From the cell containing the given text, extract its center point as (X, Y) coordinate. 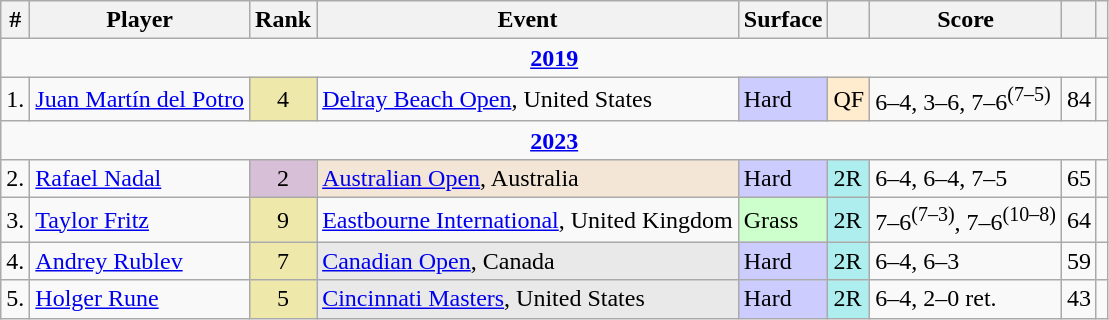
6–4, 6–3 (966, 261)
2019 (554, 58)
43 (1078, 299)
64 (1078, 220)
QF (849, 100)
5. (16, 299)
4. (16, 261)
2023 (554, 140)
Grass (783, 220)
2. (16, 178)
6–4, 2–0 ret. (966, 299)
Rafael Nadal (140, 178)
1. (16, 100)
# (16, 20)
Surface (783, 20)
3. (16, 220)
59 (1078, 261)
4 (284, 100)
Rank (284, 20)
6–4, 6–4, 7–5 (966, 178)
Player (140, 20)
Cincinnati Masters, United States (528, 299)
Juan Martín del Potro (140, 100)
Delray Beach Open, United States (528, 100)
9 (284, 220)
Event (528, 20)
84 (1078, 100)
Eastbourne International, United Kingdom (528, 220)
Australian Open, Australia (528, 178)
5 (284, 299)
Canadian Open, Canada (528, 261)
Score (966, 20)
2 (284, 178)
Andrey Rublev (140, 261)
7–6(7–3), 7–6(10–8) (966, 220)
65 (1078, 178)
Taylor Fritz (140, 220)
6–4, 3–6, 7–6(7–5) (966, 100)
7 (284, 261)
Holger Rune (140, 299)
